Locate the cell with the specified text and output its [X, Y] center coordinate. 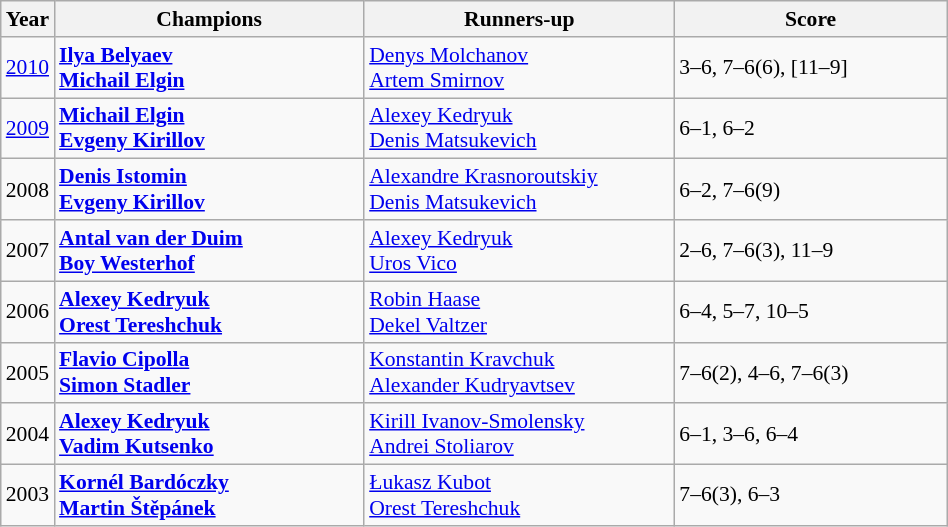
Denys Molchanov Artem Smirnov [519, 68]
Year [28, 19]
Alexey Kedryuk Orest Tereshchuk [209, 312]
Kornél Bardóczky Martin Štěpánek [209, 496]
Flavio Cipolla Simon Stadler [209, 372]
Denis Istomin Evgeny Kirillov [209, 190]
Score [810, 19]
3–6, 7–6(6), [11–9] [810, 68]
2005 [28, 372]
2007 [28, 250]
Alexey Kedryuk Uros Vico [519, 250]
Alexey Kedryuk Vadim Kutsenko [209, 434]
2–6, 7–6(3), 11–9 [810, 250]
7–6(3), 6–3 [810, 496]
Łukasz Kubot Orest Tereshchuk [519, 496]
2008 [28, 190]
Michail Elgin Evgeny Kirillov [209, 128]
Runners-up [519, 19]
6–4, 5–7, 10–5 [810, 312]
7–6(2), 4–6, 7–6(3) [810, 372]
Alexandre Krasnoroutskiy Denis Matsukevich [519, 190]
2004 [28, 434]
6–1, 3–6, 6–4 [810, 434]
Robin Haase Dekel Valtzer [519, 312]
Champions [209, 19]
Antal van der Duim Boy Westerhof [209, 250]
Kirill Ivanov-Smolensky Andrei Stoliarov [519, 434]
Konstantin Kravchuk Alexander Kudryavtsev [519, 372]
Alexey Kedryuk Denis Matsukevich [519, 128]
2010 [28, 68]
2003 [28, 496]
Ilya Belyaev Michail Elgin [209, 68]
6–2, 7–6(9) [810, 190]
6–1, 6–2 [810, 128]
2006 [28, 312]
2009 [28, 128]
